Detect which cell encompasses the target text, then output its [x, y] center coordinate. 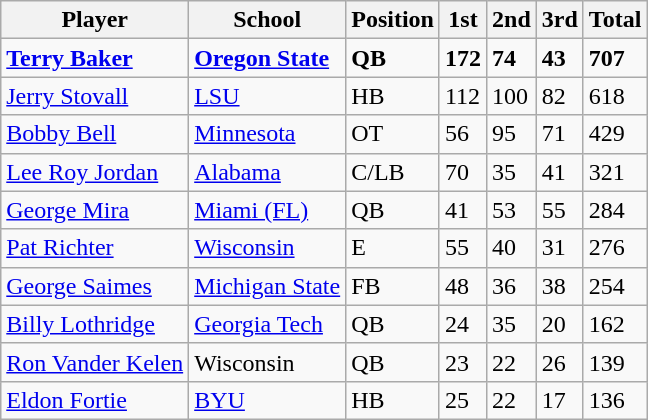
E [393, 248]
Ron Vander Kelen [95, 362]
George Mira [95, 210]
25 [462, 400]
OT [393, 134]
Position [393, 20]
24 [462, 324]
276 [615, 248]
20 [560, 324]
429 [615, 134]
Terry Baker [95, 58]
43 [560, 58]
136 [615, 400]
2nd [512, 20]
Player [95, 20]
40 [512, 248]
74 [512, 58]
Pat Richter [95, 248]
Georgia Tech [268, 324]
Lee Roy Jordan [95, 172]
Billy Lothridge [95, 324]
284 [615, 210]
3rd [560, 20]
48 [462, 286]
162 [615, 324]
71 [560, 134]
Miami (FL) [268, 210]
Jerry Stovall [95, 96]
36 [512, 286]
Alabama [268, 172]
254 [615, 286]
Michigan State [268, 286]
172 [462, 58]
FB [393, 286]
82 [560, 96]
George Saimes [95, 286]
23 [462, 362]
BYU [268, 400]
1st [462, 20]
53 [512, 210]
School [268, 20]
Oregon State [268, 58]
321 [615, 172]
112 [462, 96]
LSU [268, 96]
100 [512, 96]
38 [560, 286]
Eldon Fortie [95, 400]
95 [512, 134]
707 [615, 58]
Bobby Bell [95, 134]
56 [462, 134]
C/LB [393, 172]
Total [615, 20]
26 [560, 362]
31 [560, 248]
Minnesota [268, 134]
70 [462, 172]
618 [615, 96]
139 [615, 362]
17 [560, 400]
